Output the (x, y) coordinate of the center of the cell containing the given text.  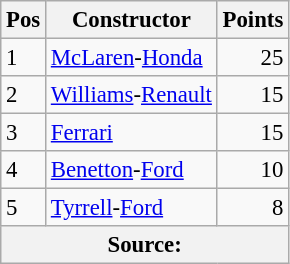
Williams-Renault (132, 95)
2 (24, 95)
Constructor (132, 20)
1 (24, 58)
4 (24, 170)
8 (252, 208)
Tyrrell-Ford (132, 208)
Ferrari (132, 133)
Pos (24, 20)
Source: (145, 245)
3 (24, 133)
5 (24, 208)
McLaren-Honda (132, 58)
Benetton-Ford (132, 170)
25 (252, 58)
10 (252, 170)
Points (252, 20)
